For the text-containing cell, return its midpoint in [X, Y] coordinate format. 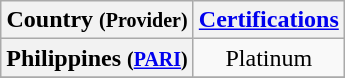
Country (Provider) [98, 20]
Certifications [268, 20]
Platinum [268, 58]
Philippines (PARI) [98, 58]
